From the cell containing the given text, extract its center point as (X, Y) coordinate. 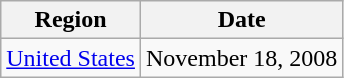
United States (71, 58)
Date (241, 20)
Region (71, 20)
November 18, 2008 (241, 58)
